Return (X, Y) of the center of cell containing provided text 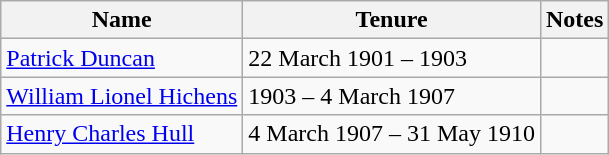
William Lionel Hichens (122, 96)
Notes (574, 20)
22 March 1901 – 1903 (392, 58)
Patrick Duncan (122, 58)
1903 – 4 March 1907 (392, 96)
4 March 1907 – 31 May 1910 (392, 134)
Name (122, 20)
Tenure (392, 20)
Henry Charles Hull (122, 134)
